Locate the cell with the specified text and output its [X, Y] center coordinate. 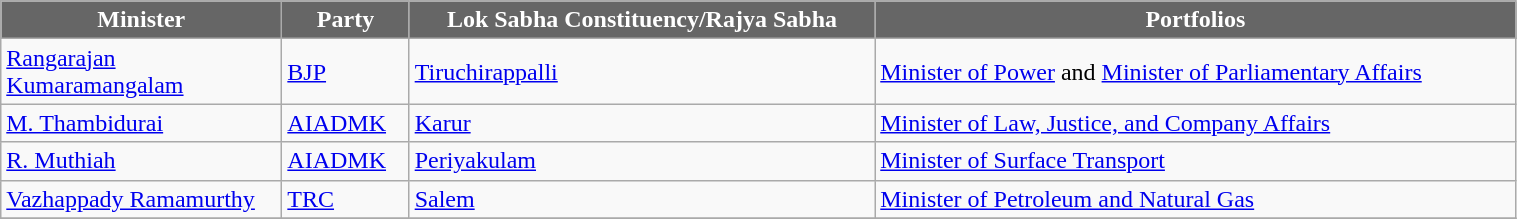
Tiruchirappalli [642, 72]
M. Thambidurai [142, 123]
Salem [642, 199]
Minister [142, 20]
Karur [642, 123]
BJP [346, 72]
R. Muthiah [142, 161]
Periyakulam [642, 161]
Party [346, 20]
Portfolios [1196, 20]
Minister of Surface Transport [1196, 161]
Minister of Petroleum and Natural Gas [1196, 199]
Rangarajan Kumaramangalam [142, 72]
Minister of Law, Justice, and Company Affairs [1196, 123]
Vazhappady Ramamurthy [142, 199]
Lok Sabha Constituency/Rajya Sabha [642, 20]
Minister of Power and Minister of Parliamentary Affairs [1196, 72]
TRC [346, 199]
